Extract the (X, Y) coordinate from the center of the cell holding the provided text.  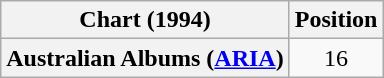
Australian Albums (ARIA) (145, 58)
16 (336, 58)
Position (336, 20)
Chart (1994) (145, 20)
